Return [x, y] of the center of cell containing provided text 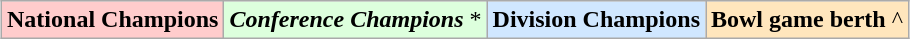
Conference Champions * [356, 20]
National Champions [113, 20]
Division Champions [596, 20]
Bowl game berth ^ [808, 20]
